Return (X, Y) of the center of cell containing provided text 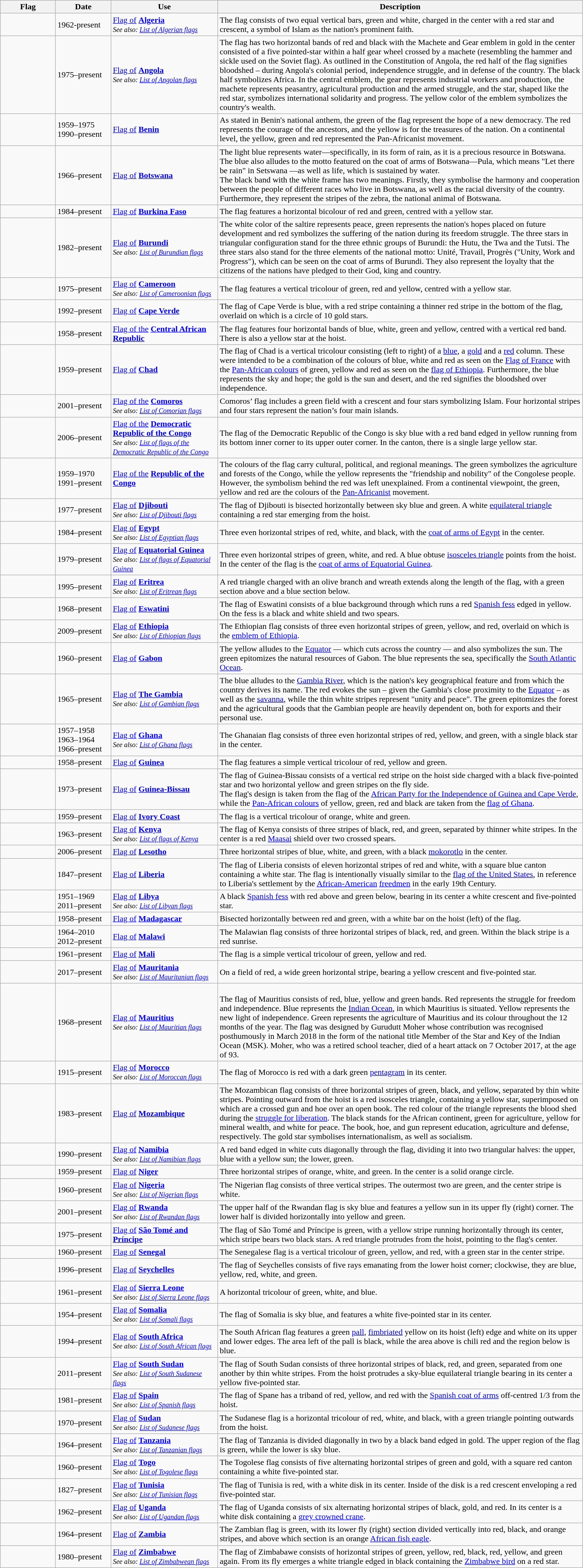
1915–present (83, 1072)
Flag of NamibiaSee also: List of Namibian flags (164, 1154)
The flag features a horizontal bicolour of red and green, centred with a yellow star. (400, 211)
Flag of South AfricaSee also: List of South African flags (164, 1342)
The flag of Spane has a triband of red, yellow, and red with the Spanish coat of arms off-centred 1/3 from the hoist. (400, 1400)
The flag is a simple vertical tricolour of green, yellow and red. (400, 954)
Flag of the Central African Republic (164, 333)
The Ghanaian flag consists of three even horizontal stripes of red, yellow, and green, with a single black star in the center. (400, 740)
Flag of TanzaniaSee also: List of Tanzanian flags (164, 1445)
Flag of GhanaSee also: List of Ghana flags (164, 740)
Flag of Niger (164, 1172)
2011–present (83, 1373)
Flag of SomaliaSee also: List of Somali flags (164, 1315)
On a field of red, a wide green horizontal stripe, bearing a yellow crescent and five-pointed star. (400, 972)
Bisected horizontally between red and green, with a white bar on the hoist (left) of the flag. (400, 919)
Flag of MauritiusSee also: List of Mauritian flags (164, 1022)
A horizontal tricolour of green, white, and blue. (400, 1292)
1996–present (83, 1269)
Flag of EthiopiaSee also: List of Ethiopian flags (164, 631)
1959–19701991–present (83, 478)
1962–present (83, 1512)
Flag of São Tomé and Príncipe (164, 1234)
1979–present (83, 559)
Flag of EgyptSee also: List of Egyptian flags (164, 533)
1957–19581963–19641966–present (83, 740)
The flag features four horizontal bands of blue, white, green and yellow, centred with a vertical red band. There is also a yellow star at the hoist. (400, 333)
Flag of AngolaSee also: List of Angolan flags (164, 75)
The flag is a vertical tricolour of orange, white and green. (400, 816)
The flag of Djibouti is bisected horizontally between sky blue and green. A white equilateral triangle containing a red star emerging from the hoist. (400, 510)
Three even horizontal stripes of red, white, and black, with the coat of arms of Egypt in the center. (400, 533)
Flag of Malawi (164, 937)
The flag of Seychelles consists of five rays emanating from the lower hoist corner; clockwise, they are blue, yellow, red, white, and green. (400, 1269)
Flag of BurundiSee also: List of Burundian flags (164, 247)
1964–20102012–present (83, 937)
Flag of Zambia (164, 1534)
Flag of CameroonSee also: List of Cameroonian flags (164, 289)
Flag of Benin (164, 130)
1995–present (83, 586)
The flag of Tunisia is red, with a white disk in its center. Inside of the disk is a red crescent enveloping a red five-pointed star. (400, 1489)
Flag of Liberia (164, 874)
Flag of SudanSee also: List of Sudanese flags (164, 1423)
Flag of AlgeriaSee also: List of Algerian flags (164, 25)
Flag of The GambiaSee also: List of Gambian flags (164, 699)
Three horizontal stripes of orange, white, and green. In the center is a solid orange circle. (400, 1172)
1951–19692011–present (83, 901)
Flag of MoroccoSee also: List of Moroccan flags (164, 1072)
Flag of Madagascar (164, 919)
Flag of Ivory Coast (164, 816)
Flag of South SudanSee also: List of South Sudanese flags (164, 1373)
Flag of RwandaSee also: List of Rwandan flags (164, 1212)
1973–present (83, 789)
Description (400, 7)
Three horizontal stripes of blue, white, and green, with a black mokorotlo in the center. (400, 852)
Flag of the Republic of the Congo (164, 478)
Flag of Guinea-Bissau (164, 789)
Flag of Seychelles (164, 1269)
The Ethiopian flag consists of three even horizontal stripes of green, yellow, and red, overlaid on which is the emblem of Ethiopia. (400, 631)
Flag of Guinea (164, 762)
Flag of Burkina Faso (164, 211)
Flag of Sierra LeoneSee also: List of Sierra Leone flags (164, 1292)
1963–present (83, 834)
A black Spanish fess with red above and green below, bearing in its center a white crescent and five-pointed star. (400, 901)
Flag of SpainSee also: List of Spanish flags (164, 1400)
Flag of DjiboutiSee also: List of Djibouti flags (164, 510)
The Sudanese flag is a horizontal tricolour of red, white, and black, with a green triangle pointing outwards from the hoist. (400, 1423)
The flag of Morocco is red with a dark green pentagram in its center. (400, 1072)
Flag of TogoSee also: List of Togolese flags (164, 1467)
1994–present (83, 1342)
Use (164, 7)
Flag of KenyaSee also: List of flags of Kenya (164, 834)
1982–present (83, 247)
A red triangle charged with an olive branch and wreath extends along the length of the flag, with a green section above and a blue section below. (400, 586)
1977–present (83, 510)
Flag (28, 7)
1965–present (83, 699)
1970–present (83, 1423)
Flag of LibyaSee also: List of Libyan flags (164, 901)
Flag of Gabon (164, 658)
Flag of Eswatini (164, 609)
1959–19751990–present (83, 130)
1980–present (83, 1557)
Flag of Senegal (164, 1252)
Flag of MauritaniaSee also: List of Mauritanian flags (164, 972)
1983–present (83, 1113)
Flag of Mozambique (164, 1113)
The flag features a vertical tricolour of green, red and yellow, centred with a yellow star. (400, 289)
The Nigerian flag consists of three vertical stripes. The outermost two are green, and the center stripe is white. (400, 1190)
The flag of Tanzania is divided diagonally in two by a black band edged in gold. The upper region of the flag is green, while the lower is sky blue. (400, 1445)
Flag of NigeriaSee also: List of Nigerian flags (164, 1190)
Flag of EritreaSee also: List of Eritrean flags (164, 586)
The Senegalese flag is a vertical tricolour of green, yellow, and red, with a green star in the center stripe. (400, 1252)
Flag of Chad (164, 369)
Flag of ZimbabweSee also: List of Zimbabwean flags (164, 1557)
Flag of TunisiaSee also: List of Tunisian flags (164, 1489)
Date (83, 7)
1962-present (83, 25)
Flag of Lesotho (164, 852)
1990–present (83, 1154)
2017–present (83, 972)
The flag features a simple vertical tricolour of red, yellow and green. (400, 762)
1992–present (83, 311)
The flag of Somalia is sky blue, and features a white five-pointed star in its center. (400, 1315)
Flag of Botswana (164, 175)
2009–present (83, 631)
The Malawian flag consists of three horizontal stripes of black, red, and green. Within the black stripe is a red sunrise. (400, 937)
1981–present (83, 1400)
1954–present (83, 1315)
Flag of the Democratic Republic of the CongoSee also: List of flags of the Democratic Republic of the Congo (164, 438)
1827–present (83, 1489)
1847–present (83, 874)
The Togolese flag consists of five alternating horizontal stripes of green and gold, with a square red canton containing a white five-pointed star. (400, 1467)
Flag of the ComorosSee also: List of Comorian flags (164, 405)
Flag of UgandaSee also: List of Ugandan flags (164, 1512)
1966–present (83, 175)
Flag of Mali (164, 954)
Flag of Cape Verde (164, 311)
Flag of Equatorial GuineaSee also: List of flags of Equatorial Guinea (164, 559)
